Scan for the cell matching the given text and deliver its (X, Y) coordinate at center. 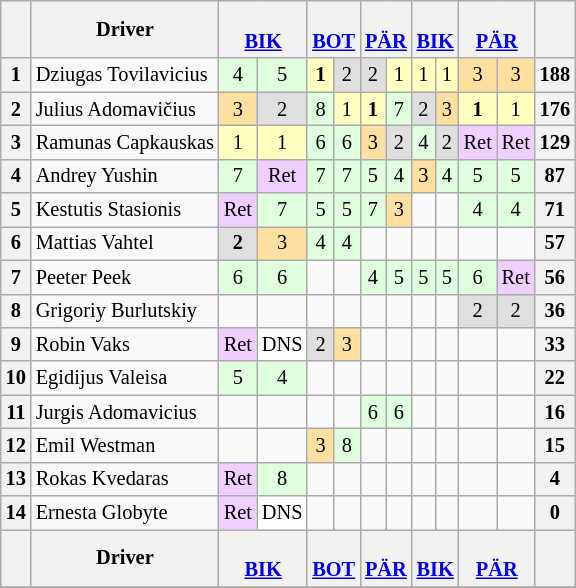
71 (555, 210)
Andrey Yushin (125, 176)
Jurgis Adomavicius (125, 412)
Mattias Vahtel (125, 243)
56 (555, 277)
188 (555, 75)
Egidijus Valeisa (125, 378)
Grigoriy Burlutskiy (125, 311)
87 (555, 176)
Rokas Kvedaras (125, 479)
33 (555, 344)
Julius Adomavičius (125, 109)
15 (555, 445)
36 (555, 311)
9 (16, 344)
176 (555, 109)
Kestutis Stasionis (125, 210)
Robin Vaks (125, 344)
Ernesta Globyte (125, 513)
Peeter Peek (125, 277)
Dziugas Tovilavicius (125, 75)
Ramunas Capkauskas (125, 142)
11 (16, 412)
22 (555, 378)
16 (555, 412)
10 (16, 378)
129 (555, 142)
12 (16, 445)
57 (555, 243)
Emil Westman (125, 445)
0 (555, 513)
14 (16, 513)
13 (16, 479)
